Locate the cell with the specified text and output its (X, Y) center coordinate. 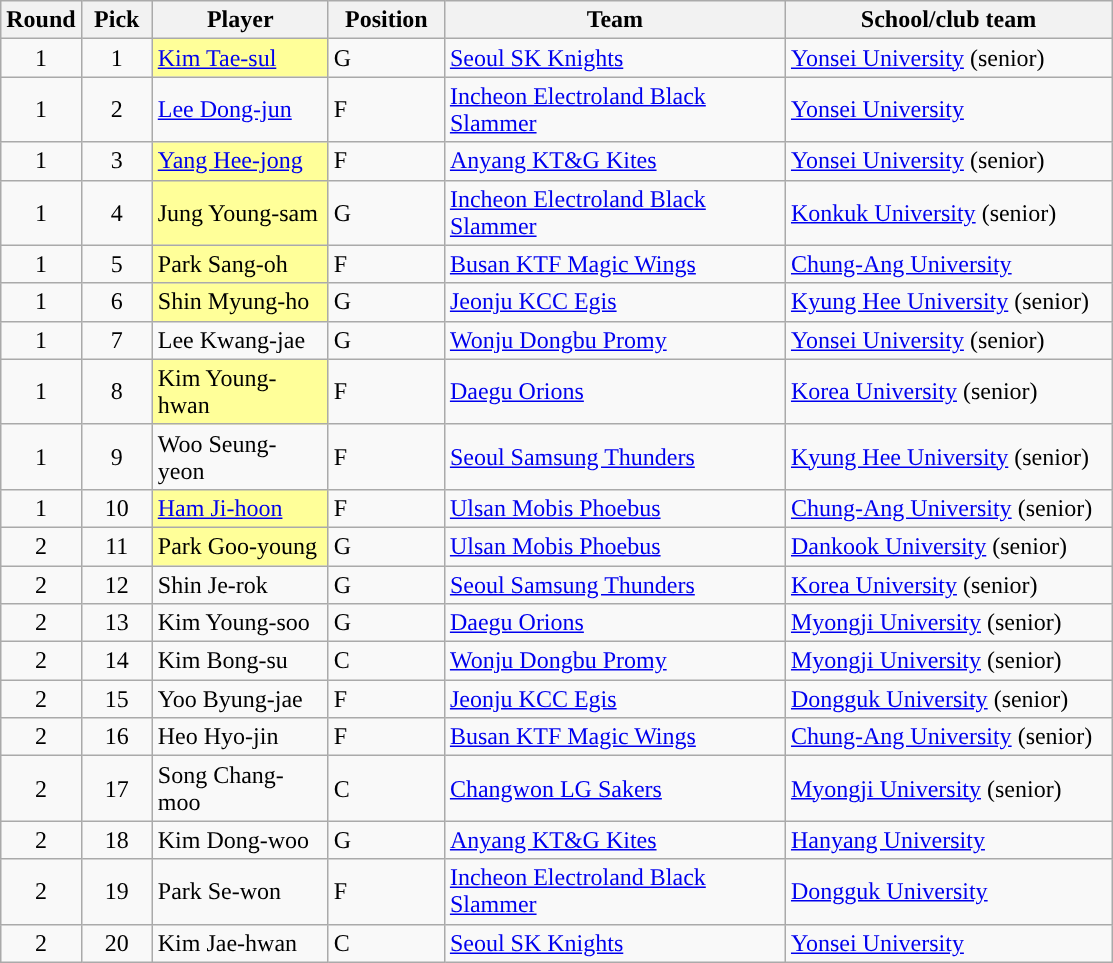
Lee Dong-jun (240, 110)
Position (386, 20)
Kim Young-hwan (240, 392)
Lee Kwang-jae (240, 340)
Kim Bong-su (240, 661)
10 (116, 508)
12 (116, 585)
Ham Ji-hoon (240, 508)
Team (614, 20)
Dankook University (senior) (948, 546)
Kim Jae-hwan (240, 943)
Round (41, 20)
7 (116, 340)
Player (240, 20)
6 (116, 302)
3 (116, 161)
Changwon LG Sakers (614, 788)
School/club team (948, 20)
Kim Young-soo (240, 623)
8 (116, 392)
Song Chang-moo (240, 788)
Shin Je-rok (240, 585)
Park Goo-young (240, 546)
5 (116, 264)
Jung Young-sam (240, 212)
11 (116, 546)
Heo Hyo-jin (240, 737)
Shin Myung-ho (240, 302)
Dongguk University (948, 892)
Pick (116, 20)
20 (116, 943)
Yoo Byung-jae (240, 699)
19 (116, 892)
Woo Seung-yeon (240, 456)
17 (116, 788)
Konkuk University (senior) (948, 212)
18 (116, 840)
Kim Tae-sul (240, 58)
Kim Dong-woo (240, 840)
Yang Hee-jong (240, 161)
Park Se-won (240, 892)
Dongguk University (senior) (948, 699)
14 (116, 661)
16 (116, 737)
Chung-Ang University (948, 264)
15 (116, 699)
Hanyang University (948, 840)
Park Sang-oh (240, 264)
4 (116, 212)
13 (116, 623)
9 (116, 456)
